Scan for the cell matching the given text and deliver its (X, Y) coordinate at center. 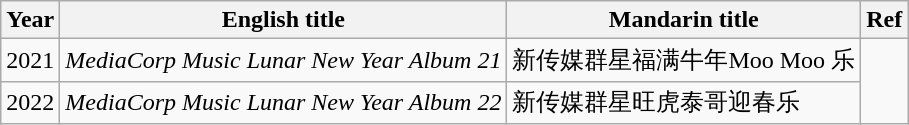
Ref (884, 20)
MediaCorp Music Lunar New Year Album 22 (284, 102)
新传媒群星福满牛年Moo Moo 乐 (684, 60)
Year (30, 20)
Mandarin title (684, 20)
MediaCorp Music Lunar New Year Album 21 (284, 60)
新传媒群星旺虎泰哥迎春乐 (684, 102)
English title (284, 20)
2022 (30, 102)
2021 (30, 60)
